Provide the [X, Y] coordinate of the cell's center where the given text is located.  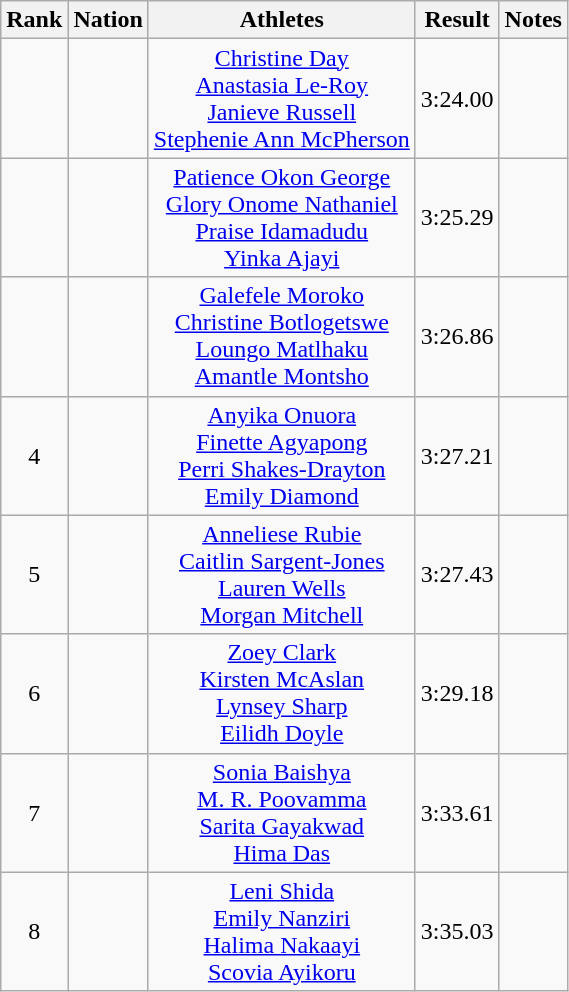
3:26.86 [457, 336]
Zoey ClarkKirsten McAslanLynsey SharpEilidh Doyle [282, 694]
3:29.18 [457, 694]
3:24.00 [457, 98]
Leni ShidaEmily NanziriHalima NakaayiScovia Ayikoru [282, 932]
3:35.03 [457, 932]
3:33.61 [457, 812]
3:27.43 [457, 574]
8 [34, 932]
3:27.21 [457, 456]
Notes [533, 20]
Christine DayAnastasia Le-RoyJanieve RussellStephenie Ann McPherson [282, 98]
7 [34, 812]
Result [457, 20]
Athletes [282, 20]
Rank [34, 20]
3:25.29 [457, 218]
6 [34, 694]
Galefele MorokoChristine BotlogetsweLoungo MatlhakuAmantle Montsho [282, 336]
Sonia BaishyaM. R. PoovammaSarita GayakwadHima Das [282, 812]
5 [34, 574]
4 [34, 456]
Nation [108, 20]
Anneliese RubieCaitlin Sargent-JonesLauren WellsMorgan Mitchell [282, 574]
Patience Okon GeorgeGlory Onome NathanielPraise Idamadudu Yinka Ajayi [282, 218]
Anyika OnuoraFinette AgyapongPerri Shakes-DraytonEmily Diamond [282, 456]
